Extract the [X, Y] coordinate from the center of the cell holding the provided text.  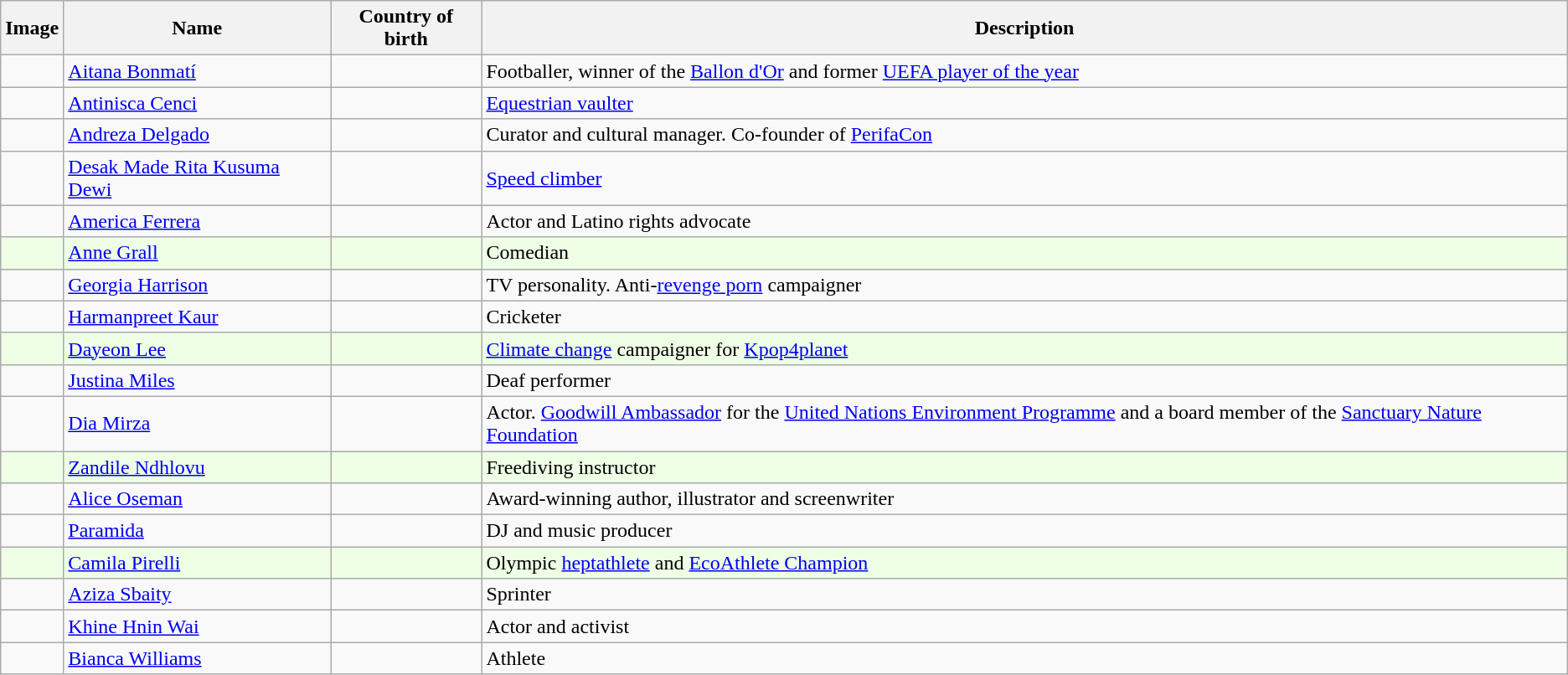
Aziza Sbaity [198, 595]
Footballer, winner of the Ballon d'Or and former UEFA player of the year [1024, 71]
Speed climber [1024, 178]
Name [198, 28]
Harmanpreet Kaur [198, 317]
Olympic heptathlete and EcoAthlete Champion [1024, 563]
Country of birth [406, 28]
Sprinter [1024, 595]
Khine Hnin Wai [198, 626]
Justina Miles [198, 380]
Award-winning author, illustrator and screenwriter [1024, 499]
Anne Grall [198, 253]
Zandile Ndhlovu [198, 466]
Desak Made Rita Kusuma Dewi [198, 178]
Aitana Bonmatí [198, 71]
Image [32, 28]
Curator and cultural manager. Co-founder of PerifaCon [1024, 135]
Description [1024, 28]
Bianca Williams [198, 658]
Equestrian vaulter [1024, 103]
Georgia Harrison [198, 285]
America Ferrera [198, 221]
Actor and activist [1024, 626]
TV personality. Anti-revenge porn campaigner [1024, 285]
Dayeon Lee [198, 348]
Cricketer [1024, 317]
DJ and music producer [1024, 531]
Actor and Latino rights advocate [1024, 221]
Athlete [1024, 658]
Antinisca Cenci [198, 103]
Camila Pirelli [198, 563]
Alice Oseman [198, 499]
Freediving instructor [1024, 466]
Actor. Goodwill Ambassador for the United Nations Environment Programme and a board member of the Sanctuary Nature Foundation [1024, 424]
Climate change campaigner for Kpop4planet [1024, 348]
Comedian [1024, 253]
Andreza Delgado [198, 135]
Paramida [198, 531]
Dia Mirza [198, 424]
Deaf performer [1024, 380]
